Return the [X, Y] coordinate for the center point of the cell that contains the specified text.  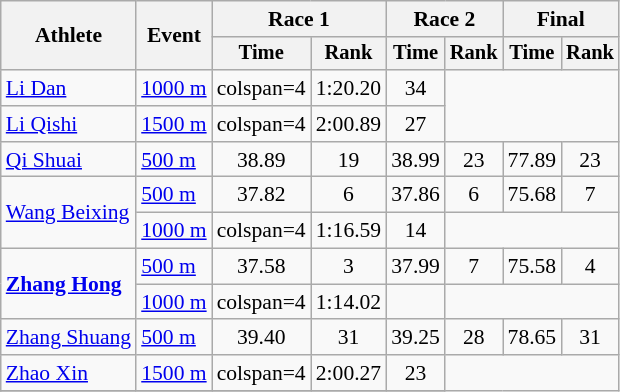
Event [174, 36]
2:00.89 [348, 124]
37.86 [416, 195]
77.89 [532, 160]
Li Dan [68, 88]
39.25 [416, 338]
Final [561, 19]
Zhang Hong [68, 284]
75.58 [532, 267]
Zhao Xin [68, 373]
2:00.27 [348, 373]
1:16.59 [348, 231]
38.99 [416, 160]
75.68 [532, 195]
38.89 [262, 160]
78.65 [532, 338]
37.58 [262, 267]
14 [416, 231]
4 [590, 267]
37.82 [262, 195]
34 [416, 88]
Qi Shuai [68, 160]
39.40 [262, 338]
Li Qishi [68, 124]
Race 1 [300, 19]
1:14.02 [348, 302]
Wang Beixing [68, 212]
27 [416, 124]
Athlete [68, 36]
19 [348, 160]
37.99 [416, 267]
3 [348, 267]
Zhang Shuang [68, 338]
1:20.20 [348, 88]
28 [474, 338]
Race 2 [444, 19]
